Detect which cell encompasses the target text, then output its [X, Y] center coordinate. 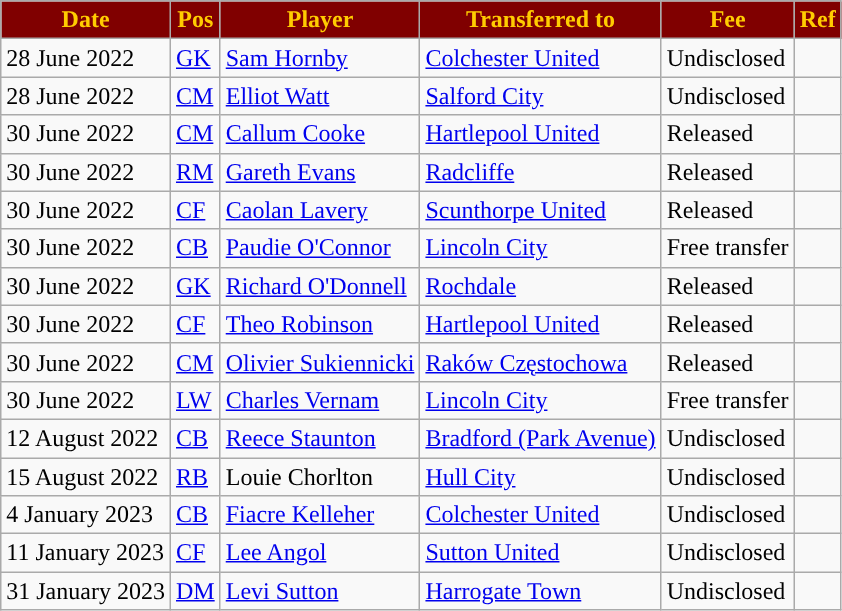
RM [195, 172]
Radcliffe [540, 172]
Fee [728, 20]
Lee Angol [320, 553]
15 August 2022 [86, 477]
Transferred to [540, 20]
Rochdale [540, 286]
Fiacre Kelleher [320, 515]
Louie Chorlton [320, 477]
Scunthorpe United [540, 210]
Olivier Sukiennicki [320, 362]
Salford City [540, 96]
Date [86, 20]
Reece Staunton [320, 438]
Elliot Watt [320, 96]
Hull City [540, 477]
Sam Hornby [320, 58]
Gareth Evans [320, 172]
Ref [818, 20]
Player [320, 20]
Harrogate Town [540, 591]
Paudie O'Connor [320, 248]
RB [195, 477]
Raków Częstochowa [540, 362]
Pos [195, 20]
4 January 2023 [86, 515]
11 January 2023 [86, 553]
31 January 2023 [86, 591]
12 August 2022 [86, 438]
LW [195, 400]
Callum Cooke [320, 134]
DM [195, 591]
Theo Robinson [320, 324]
Charles Vernam [320, 400]
Levi Sutton [320, 591]
Bradford (Park Avenue) [540, 438]
Sutton United [540, 553]
Richard O'Donnell [320, 286]
Caolan Lavery [320, 210]
